Output the (x, y) coordinate of the center of the cell containing the given text.  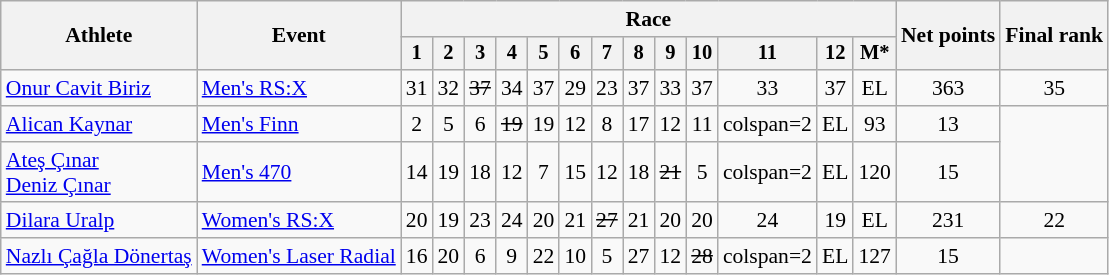
Net points (948, 36)
Athlete (99, 36)
29 (575, 88)
34 (512, 88)
Event (299, 36)
4 (512, 54)
127 (874, 256)
35 (1054, 88)
31 (417, 88)
1 (417, 54)
93 (874, 124)
14 (417, 172)
Final rank (1054, 36)
Women's Laser Radial (299, 256)
Men's Finn (299, 124)
Nazlı Çağla Dönertaş (99, 256)
Ateş ÇınarDeniz Çınar (99, 172)
16 (417, 256)
32 (448, 88)
231 (948, 221)
363 (948, 88)
28 (702, 256)
Men's RS:X (299, 88)
Women's RS:X (299, 221)
3 (480, 54)
Men's 470 (299, 172)
M* (874, 54)
Race (648, 19)
13 (948, 124)
Alican Kaynar (99, 124)
120 (874, 172)
Onur Cavit Biriz (99, 88)
Dilara Uralp (99, 221)
17 (639, 124)
